Return [X, Y] of the center of cell containing provided text 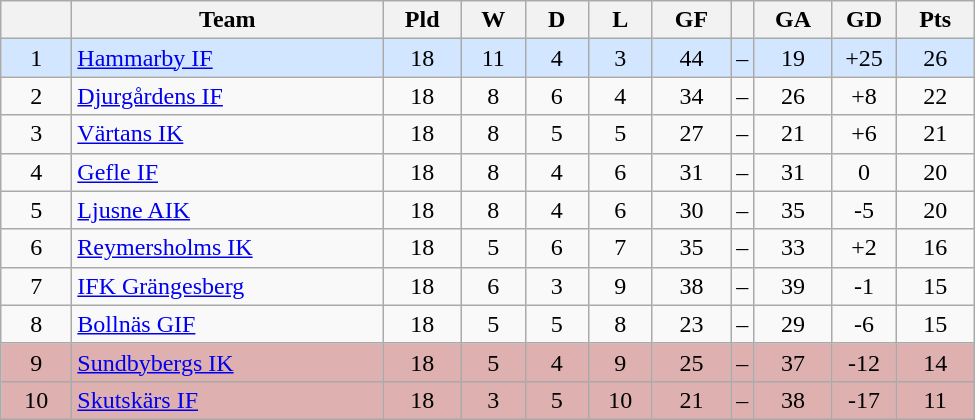
-6 [864, 324]
0 [864, 172]
Hammarby IF [228, 58]
44 [692, 58]
29 [794, 324]
33 [794, 248]
D [557, 20]
19 [794, 58]
Pts [936, 20]
Ljusne AIK [228, 210]
+25 [864, 58]
GD [864, 20]
27 [692, 134]
2 [36, 96]
Pld [422, 20]
25 [692, 362]
-12 [864, 362]
37 [794, 362]
Bollnäs GIF [228, 324]
Reymersholms IK [228, 248]
Sundbybergs IK [228, 362]
IFK Grängesberg [228, 286]
Skutskärs IF [228, 400]
GF [692, 20]
+8 [864, 96]
-1 [864, 286]
GA [794, 20]
1 [36, 58]
Gefle IF [228, 172]
14 [936, 362]
-5 [864, 210]
34 [692, 96]
Värtans IK [228, 134]
+6 [864, 134]
+2 [864, 248]
W [493, 20]
Djurgårdens IF [228, 96]
39 [794, 286]
22 [936, 96]
-17 [864, 400]
23 [692, 324]
16 [936, 248]
Team [228, 20]
30 [692, 210]
L [621, 20]
